Determine the [x, y] coordinate at the center of the cell enclosing the given text.  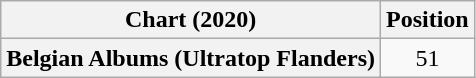
51 [428, 58]
Position [428, 20]
Belgian Albums (Ultratop Flanders) [191, 58]
Chart (2020) [191, 20]
